Determine the [x, y] coordinate at the center of the cell enclosing the given text.  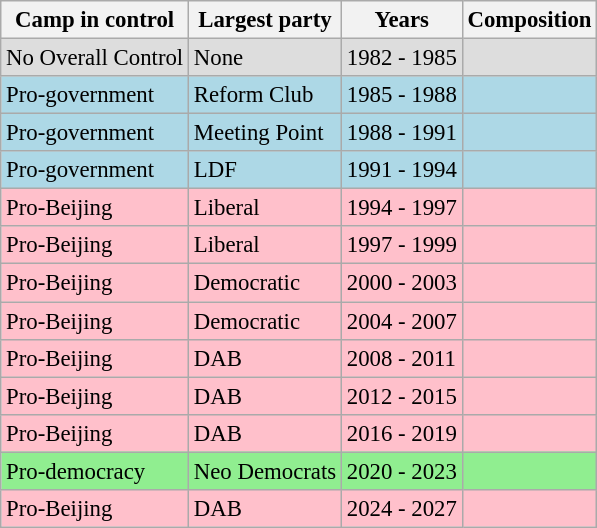
1985 - 1988 [402, 95]
1991 - 1994 [402, 170]
Composition [530, 20]
LDF [266, 170]
Years [402, 20]
None [266, 58]
2012 - 2015 [402, 396]
2000 - 2003 [402, 283]
2004 - 2007 [402, 321]
No Overall Control [95, 58]
1994 - 1997 [402, 208]
Reform Club [266, 95]
Neo Democrats [266, 471]
Camp in control [95, 20]
1982 - 1985 [402, 58]
Largest party [266, 20]
1988 - 1991 [402, 133]
Pro-democracy [95, 471]
2024 - 2027 [402, 509]
1997 - 1999 [402, 245]
2020 - 2023 [402, 471]
2016 - 2019 [402, 433]
Meeting Point [266, 133]
2008 - 2011 [402, 358]
